Output the [X, Y] coordinate of the center of the cell containing the given text.  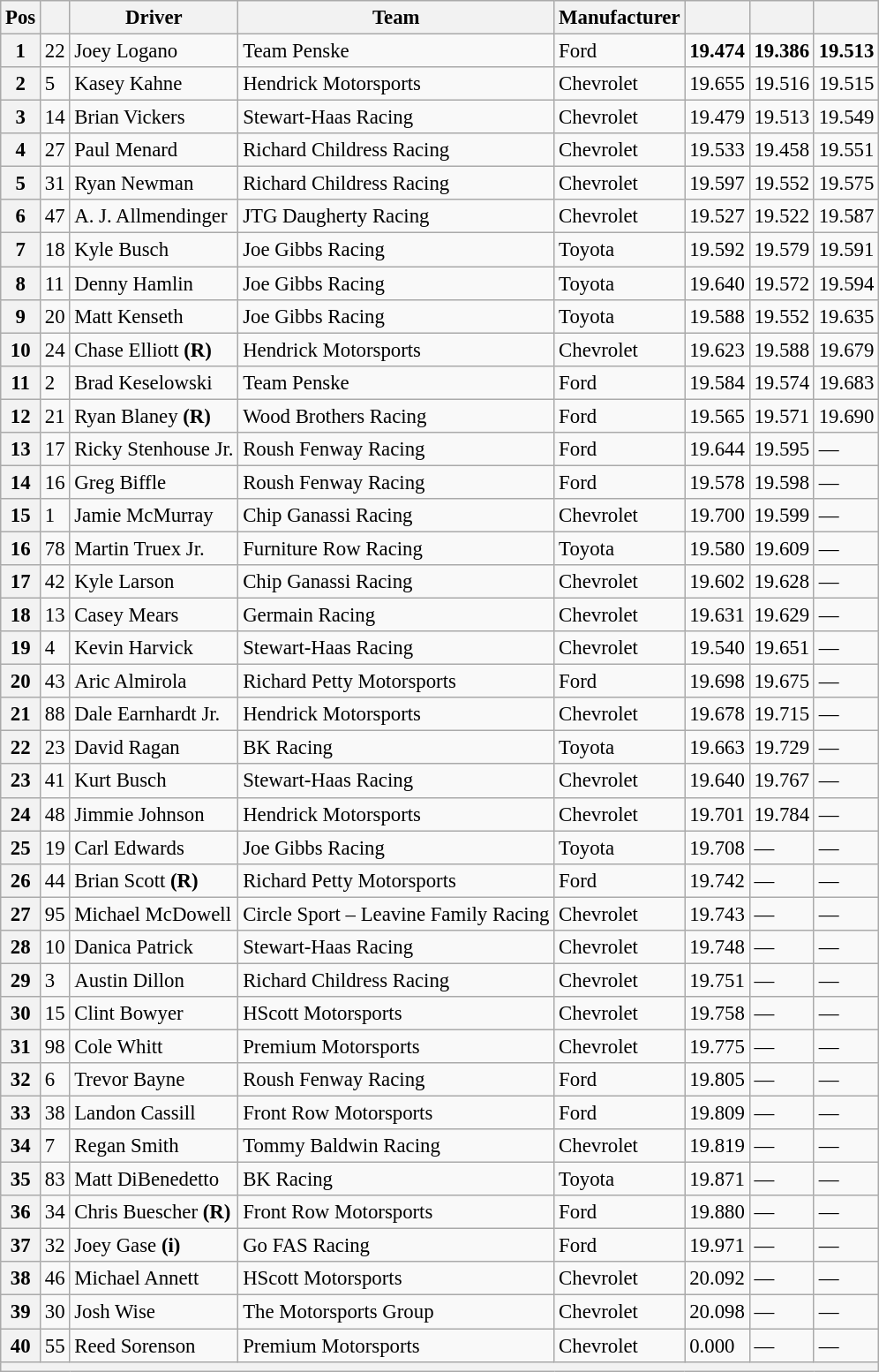
Kyle Larson [154, 582]
Brian Vickers [154, 117]
19.540 [717, 648]
Driver [154, 18]
Jamie McMurray [154, 516]
Cole Whitt [154, 1046]
Denny Hamlin [154, 283]
Circle Sport – Leavine Family Racing [396, 914]
Joey Logano [154, 51]
Brad Keselowski [154, 382]
19.880 [717, 1212]
19.743 [717, 914]
19.522 [782, 216]
19.565 [717, 416]
19.819 [717, 1146]
Team [396, 18]
Ryan Newman [154, 184]
41 [55, 781]
19.663 [717, 748]
The Motorsports Group [396, 1312]
19.700 [717, 516]
19.575 [845, 184]
19.971 [717, 1246]
19.572 [782, 283]
19.584 [717, 382]
26 [21, 880]
Martin Truex Jr. [154, 548]
Paul Menard [154, 150]
19.678 [717, 714]
Kasey Kahne [154, 84]
Ryan Blaney (R) [154, 416]
19.629 [782, 615]
19.515 [845, 84]
19.655 [717, 84]
Go FAS Racing [396, 1246]
Wood Brothers Racing [396, 416]
19.675 [782, 682]
19.458 [782, 150]
Tommy Baldwin Racing [396, 1146]
28 [21, 947]
19.775 [717, 1046]
Clint Bowyer [154, 1014]
19.742 [717, 880]
Michael Annett [154, 1279]
19.698 [717, 682]
19.594 [845, 283]
Manufacturer [620, 18]
19.533 [717, 150]
19.592 [717, 250]
Kurt Busch [154, 781]
19.527 [717, 216]
19.516 [782, 84]
19.690 [845, 416]
8 [21, 283]
39 [21, 1312]
Landon Cassill [154, 1113]
Aric Almirola [154, 682]
Danica Patrick [154, 947]
Carl Edwards [154, 848]
Pos [21, 18]
88 [55, 714]
Chase Elliott (R) [154, 350]
78 [55, 548]
47 [55, 216]
Austin Dillon [154, 980]
19.784 [782, 814]
19.683 [845, 382]
19.574 [782, 382]
Germain Racing [396, 615]
19.551 [845, 150]
35 [21, 1180]
19.595 [782, 449]
19.599 [782, 516]
19.597 [717, 184]
19.623 [717, 350]
19.628 [782, 582]
42 [55, 582]
19.571 [782, 416]
20.098 [717, 1312]
19.609 [782, 548]
Greg Biffle [154, 482]
19.809 [717, 1113]
19.578 [717, 482]
83 [55, 1180]
Casey Mears [154, 615]
Josh Wise [154, 1312]
19.751 [717, 980]
43 [55, 682]
55 [55, 1346]
33 [21, 1113]
Regan Smith [154, 1146]
19.386 [782, 51]
19.631 [717, 615]
David Ragan [154, 748]
19.767 [782, 781]
19.708 [717, 848]
19.479 [717, 117]
29 [21, 980]
19.598 [782, 482]
Kyle Busch [154, 250]
Reed Sorenson [154, 1346]
0.000 [717, 1346]
Joey Gase (i) [154, 1246]
Michael McDowell [154, 914]
25 [21, 848]
A. J. Allmendinger [154, 216]
12 [21, 416]
19.474 [717, 51]
19.871 [717, 1180]
19.748 [717, 947]
37 [21, 1246]
Matt Kenseth [154, 316]
19.580 [717, 548]
19.591 [845, 250]
98 [55, 1046]
19.679 [845, 350]
44 [55, 880]
46 [55, 1279]
Kevin Harvick [154, 648]
JTG Daugherty Racing [396, 216]
19.758 [717, 1014]
Trevor Bayne [154, 1080]
19.805 [717, 1080]
19.701 [717, 814]
19.579 [782, 250]
Dale Earnhardt Jr. [154, 714]
Matt DiBenedetto [154, 1180]
Jimmie Johnson [154, 814]
40 [21, 1346]
19.729 [782, 748]
9 [21, 316]
Furniture Row Racing [396, 548]
19.635 [845, 316]
19.549 [845, 117]
19.715 [782, 714]
Chris Buescher (R) [154, 1212]
19.651 [782, 648]
48 [55, 814]
Brian Scott (R) [154, 880]
Ricky Stenhouse Jr. [154, 449]
36 [21, 1212]
19.602 [717, 582]
95 [55, 914]
19.587 [845, 216]
19.644 [717, 449]
20.092 [717, 1279]
